Extract the (X, Y) coordinate from the center of the cell holding the provided text.  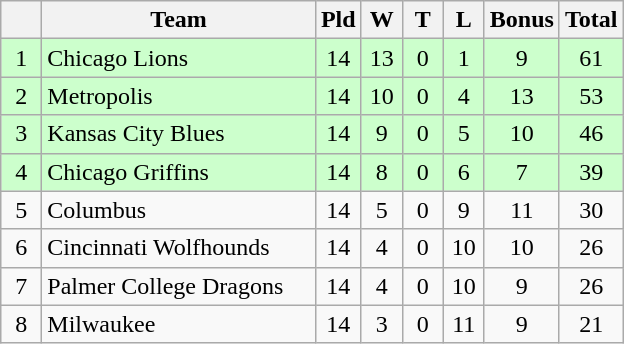
Columbus (179, 210)
Milwaukee (179, 324)
53 (591, 96)
Pld (338, 20)
Cincinnati Wolfhounds (179, 248)
Total (591, 20)
Team (179, 20)
W (382, 20)
21 (591, 324)
L (464, 20)
46 (591, 134)
Chicago Griffins (179, 172)
Metropolis (179, 96)
Bonus (522, 20)
Palmer College Dragons (179, 286)
30 (591, 210)
2 (22, 96)
Chicago Lions (179, 58)
Kansas City Blues (179, 134)
39 (591, 172)
T (422, 20)
61 (591, 58)
